Extract the [x, y] coordinate from the center of the cell holding the provided text.  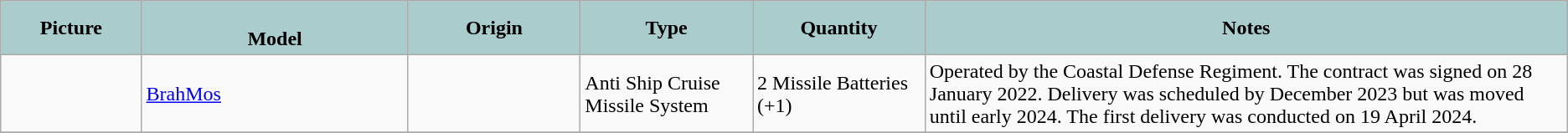
Picture [71, 28]
Notes [1246, 28]
2 Missile Batteries (+1) [839, 94]
BrahMos [275, 94]
Type [667, 28]
Origin [494, 28]
Anti Ship Cruise Missile System [667, 94]
Model [275, 28]
Quantity [839, 28]
